Scan for the cell matching the given text and deliver its [X, Y] coordinate at center. 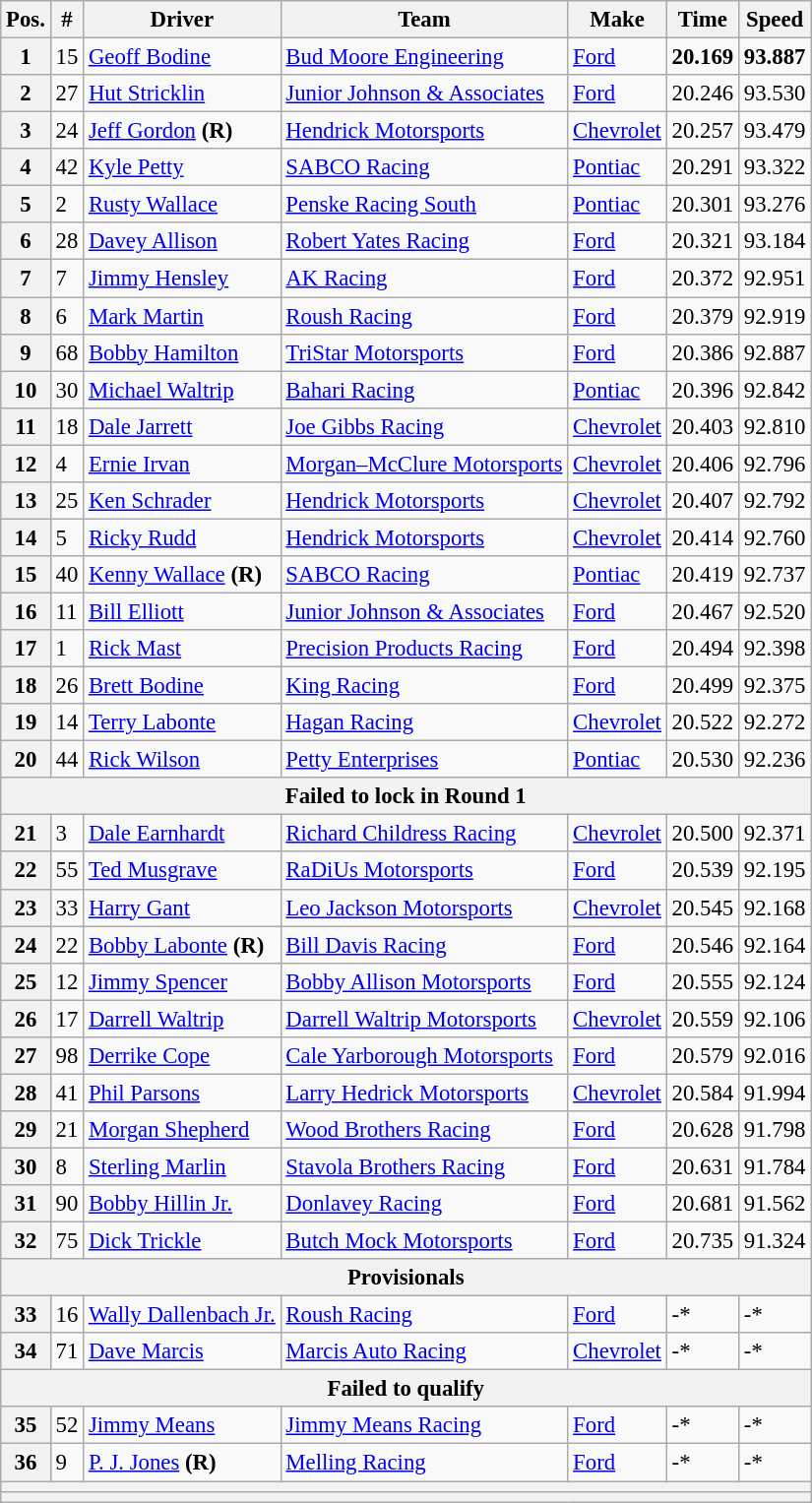
Team [424, 20]
20.246 [703, 94]
93.276 [774, 205]
Ricky Rudd [182, 537]
90 [67, 1204]
Brett Bodine [182, 686]
92.164 [774, 945]
Michael Waltrip [182, 390]
Make [617, 20]
# [67, 20]
44 [67, 760]
RaDiUs Motorsports [424, 871]
23 [26, 908]
20.681 [703, 1204]
Failed to lock in Round 1 [406, 796]
Kyle Petty [182, 167]
20.559 [703, 1019]
Ernie Irvan [182, 464]
AK Racing [424, 279]
Larry Hedrick Motorsports [424, 1093]
92.887 [774, 352]
Hut Stricklin [182, 94]
Rick Mast [182, 649]
Bahari Racing [424, 390]
Bobby Hillin Jr. [182, 1204]
20.321 [703, 241]
Jimmy Hensley [182, 279]
98 [67, 1056]
20.584 [703, 1093]
20.403 [703, 426]
Time [703, 20]
92.195 [774, 871]
Phil Parsons [182, 1093]
20.372 [703, 279]
Bobby Hamilton [182, 352]
13 [26, 501]
91.798 [774, 1130]
Donlavey Racing [424, 1204]
Ted Musgrave [182, 871]
20.414 [703, 537]
92.272 [774, 722]
20.419 [703, 575]
91.324 [774, 1241]
P. J. Jones (R) [182, 1463]
92.236 [774, 760]
20.169 [703, 57]
Rick Wilson [182, 760]
20.546 [703, 945]
20.396 [703, 390]
92.398 [774, 649]
92.124 [774, 981]
92.520 [774, 611]
20.499 [703, 686]
Penske Racing South [424, 205]
20.467 [703, 611]
91.994 [774, 1093]
20.555 [703, 981]
20.406 [703, 464]
Dale Earnhardt [182, 834]
Sterling Marlin [182, 1166]
20.301 [703, 205]
Stavola Brothers Racing [424, 1166]
King Racing [424, 686]
20.530 [703, 760]
Bill Davis Racing [424, 945]
92.919 [774, 316]
20.494 [703, 649]
Bobby Labonte (R) [182, 945]
93.479 [774, 131]
Geoff Bodine [182, 57]
93.530 [774, 94]
42 [67, 167]
Davey Allison [182, 241]
Derrike Cope [182, 1056]
TriStar Motorsports [424, 352]
Morgan–McClure Motorsports [424, 464]
20.500 [703, 834]
20 [26, 760]
Precision Products Racing [424, 649]
92.796 [774, 464]
75 [67, 1241]
93.887 [774, 57]
20.545 [703, 908]
Terry Labonte [182, 722]
Jimmy Spencer [182, 981]
92.016 [774, 1056]
68 [67, 352]
Joe Gibbs Racing [424, 426]
71 [67, 1351]
92.842 [774, 390]
Jimmy Means [182, 1426]
20.628 [703, 1130]
93.322 [774, 167]
Morgan Shepherd [182, 1130]
92.810 [774, 426]
34 [26, 1351]
20.257 [703, 131]
92.168 [774, 908]
Speed [774, 20]
20.579 [703, 1056]
91.562 [774, 1204]
92.106 [774, 1019]
20.291 [703, 167]
Dick Trickle [182, 1241]
92.737 [774, 575]
Ken Schrader [182, 501]
Jimmy Means Racing [424, 1426]
20.735 [703, 1241]
Cale Yarborough Motorsports [424, 1056]
Melling Racing [424, 1463]
Kenny Wallace (R) [182, 575]
29 [26, 1130]
Dale Jarrett [182, 426]
Bill Elliott [182, 611]
36 [26, 1463]
52 [67, 1426]
Wally Dallenbach Jr. [182, 1315]
40 [67, 575]
Jeff Gordon (R) [182, 131]
32 [26, 1241]
19 [26, 722]
55 [67, 871]
Failed to qualify [406, 1389]
31 [26, 1204]
Richard Childress Racing [424, 834]
Provisionals [406, 1278]
Harry Gant [182, 908]
92.792 [774, 501]
Bud Moore Engineering [424, 57]
20.379 [703, 316]
Mark Martin [182, 316]
92.951 [774, 279]
Wood Brothers Racing [424, 1130]
Darrell Waltrip [182, 1019]
Hagan Racing [424, 722]
Leo Jackson Motorsports [424, 908]
92.760 [774, 537]
35 [26, 1426]
Butch Mock Motorsports [424, 1241]
20.386 [703, 352]
20.522 [703, 722]
Dave Marcis [182, 1351]
20.631 [703, 1166]
Bobby Allison Motorsports [424, 981]
20.407 [703, 501]
Robert Yates Racing [424, 241]
Pos. [26, 20]
41 [67, 1093]
92.375 [774, 686]
Rusty Wallace [182, 205]
Petty Enterprises [424, 760]
93.184 [774, 241]
Driver [182, 20]
92.371 [774, 834]
91.784 [774, 1166]
20.539 [703, 871]
Marcis Auto Racing [424, 1351]
10 [26, 390]
Darrell Waltrip Motorsports [424, 1019]
